For the text-containing cell, return its midpoint in [x, y] coordinate format. 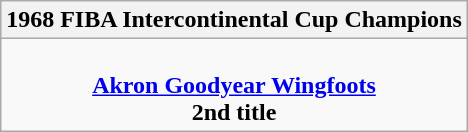
Akron Goodyear Wingfoots2nd title [234, 85]
1968 FIBA Intercontinental Cup Champions [234, 20]
